Search for the cell housing the specified text and yield its [X, Y] center coordinate. 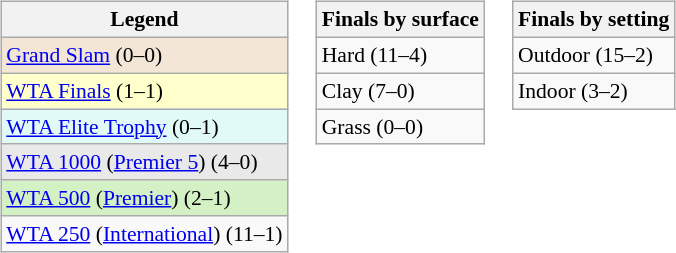
WTA Elite Trophy (0–1) [144, 127]
Clay (7–0) [400, 91]
Hard (11–4) [400, 55]
WTA 500 (Premier) (2–1) [144, 198]
Grand Slam (0–0) [144, 55]
Finals by surface [400, 20]
WTA Finals (1–1) [144, 91]
Indoor (3–2) [594, 91]
Grass (0–0) [400, 127]
Legend [144, 20]
Finals by setting [594, 20]
Outdoor (15–2) [594, 55]
WTA 250 (International) (11–1) [144, 234]
WTA 1000 (Premier 5) (4–0) [144, 162]
